Pinpoint the cell where the given text exists, returning its (X, Y) midpoint coordinate. 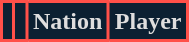
Player (148, 22)
Nation (68, 22)
